Scan for the cell matching the given text and deliver its (X, Y) coordinate at center. 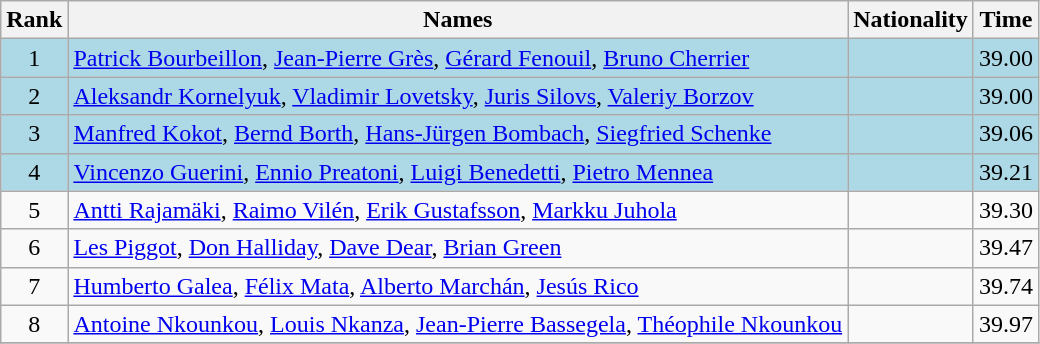
39.06 (1006, 134)
39.21 (1006, 172)
39.47 (1006, 248)
Humberto Galea, Félix Mata, Alberto Marchán, Jesús Rico (458, 286)
39.30 (1006, 210)
Patrick Bourbeillon, Jean-Pierre Grès, Gérard Fenouil, Bruno Cherrier (458, 58)
7 (34, 286)
39.97 (1006, 324)
1 (34, 58)
Antti Rajamäki, Raimo Vilén, Erik Gustafsson, Markku Juhola (458, 210)
5 (34, 210)
Time (1006, 20)
6 (34, 248)
3 (34, 134)
Names (458, 20)
Aleksandr Kornelyuk, Vladimir Lovetsky, Juris Silovs, Valeriy Borzov (458, 96)
39.74 (1006, 286)
Antoine Nkounkou, Louis Nkanza, Jean-Pierre Bassegela, Théophile Nkounkou (458, 324)
Rank (34, 20)
Les Piggot, Don Halliday, Dave Dear, Brian Green (458, 248)
Nationality (911, 20)
Manfred Kokot, Bernd Borth, Hans-Jürgen Bombach, Siegfried Schenke (458, 134)
8 (34, 324)
2 (34, 96)
4 (34, 172)
Vincenzo Guerini, Ennio Preatoni, Luigi Benedetti, Pietro Mennea (458, 172)
